Find where the given text appears and provide that cell's center as (X, Y) coordinate. 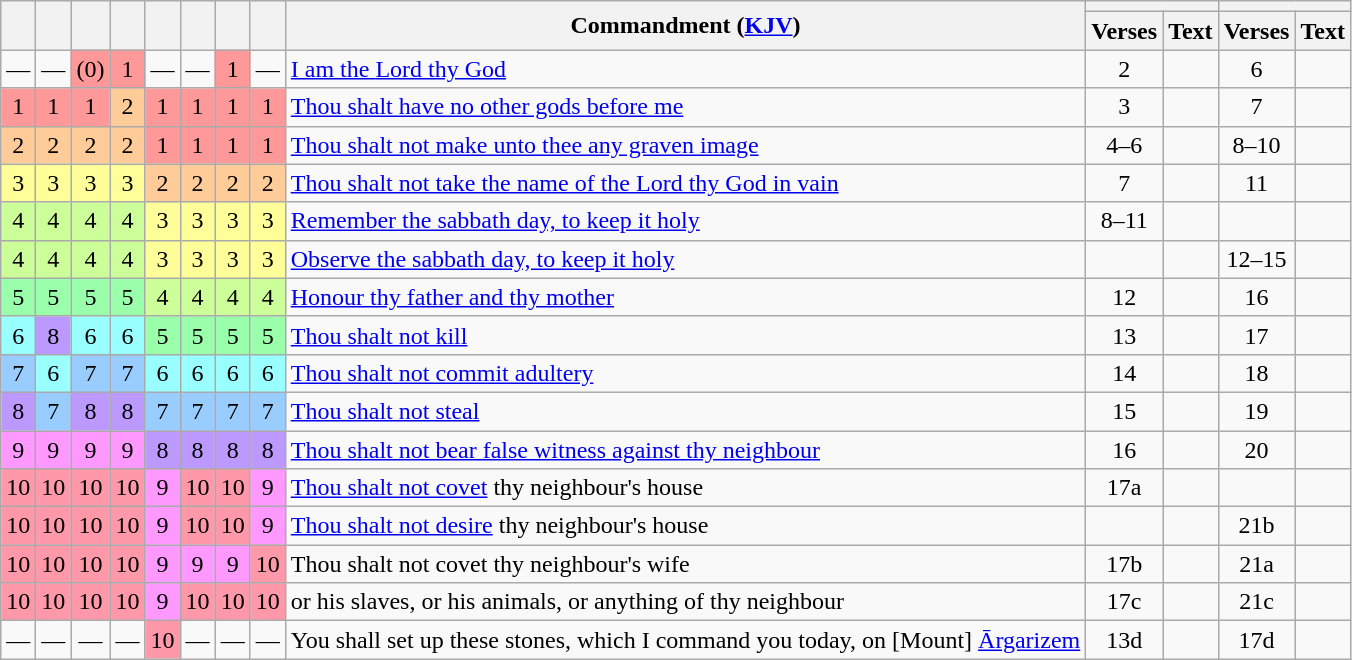
13d (1124, 640)
17a (1124, 488)
I am the Lord thy God (686, 69)
4–6 (1124, 145)
21b (1256, 526)
Observe the sabbath day, to keep it holy (686, 259)
or his slaves, or his animals, or anything of thy neighbour (686, 602)
Thou shalt not commit adultery (686, 373)
21c (1256, 602)
Honour thy father and thy mother (686, 297)
13 (1124, 335)
12–15 (1256, 259)
17c (1124, 602)
Thou shalt not desire thy neighbour's house (686, 526)
8–10 (1256, 145)
8–11 (1124, 221)
17 (1256, 335)
Thou shalt not covet thy neighbour's wife (686, 564)
Thou shalt not bear false witness against thy neighbour (686, 449)
(0) (90, 69)
15 (1124, 411)
Thou shalt not kill (686, 335)
You shall set up these stones, which I command you today, on [Mount] Ārgarizem (686, 640)
14 (1124, 373)
18 (1256, 373)
Thou shalt have no other gods before me (686, 107)
Thou shalt not take the name of the Lord thy God in vain (686, 183)
19 (1256, 411)
17b (1124, 564)
21a (1256, 564)
Thou shalt not steal (686, 411)
12 (1124, 297)
Thou shalt not make unto thee any graven image (686, 145)
17d (1256, 640)
Thou shalt not covet thy neighbour's house (686, 488)
11 (1256, 183)
Commandment (KJV) (686, 26)
20 (1256, 449)
Remember the sabbath day, to keep it holy (686, 221)
